Return the [X, Y] coordinate for the center point of the cell that contains the specified text.  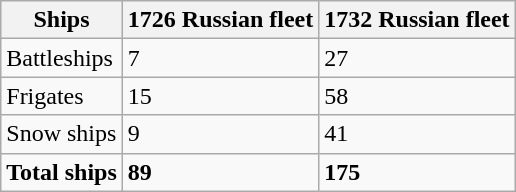
27 [417, 58]
Frigates [62, 96]
89 [220, 172]
175 [417, 172]
Total ships [62, 172]
Ships [62, 20]
9 [220, 134]
15 [220, 96]
Snow ships [62, 134]
1732 Russian fleet [417, 20]
41 [417, 134]
7 [220, 58]
1726 Russian fleet [220, 20]
Battleships [62, 58]
58 [417, 96]
